Detect which cell encompasses the target text, then output its (X, Y) center coordinate. 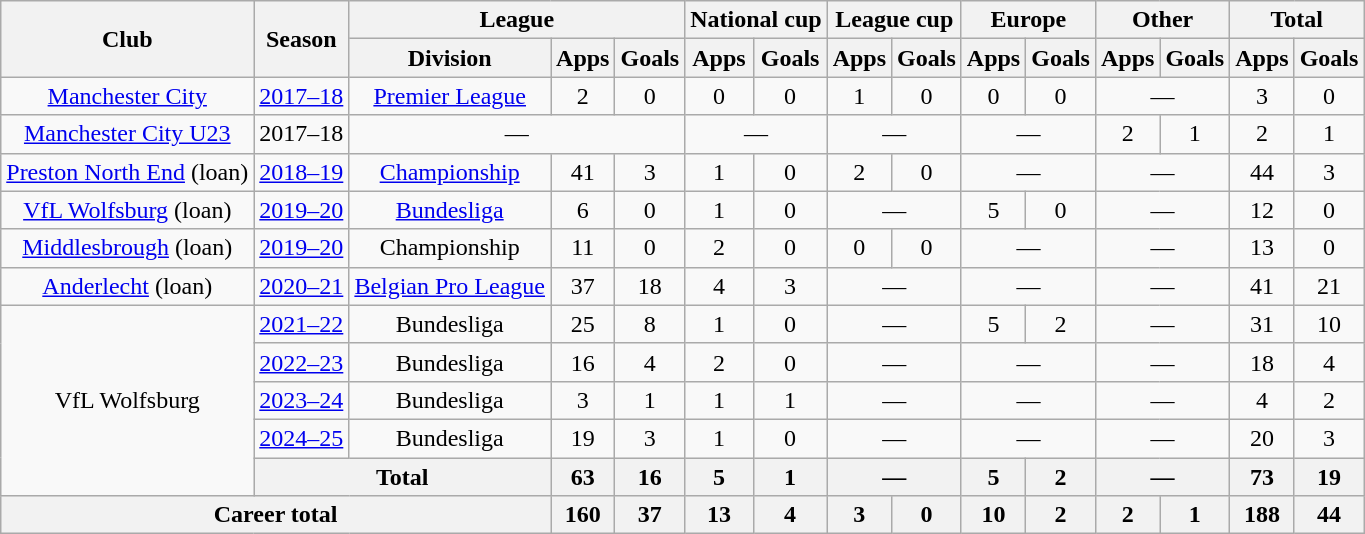
20 (1262, 438)
Other (1162, 20)
Middlesbrough (loan) (128, 248)
VfL Wolfsburg (loan) (128, 210)
Anderlecht (loan) (128, 286)
Division (450, 58)
21 (1329, 286)
League cup (894, 20)
Season (302, 39)
Belgian Pro League (450, 286)
2018–19 (302, 172)
Preston North End (loan) (128, 172)
League (517, 20)
8 (650, 324)
2023–24 (302, 400)
160 (583, 515)
12 (1262, 210)
2020–21 (302, 286)
Premier League (450, 96)
Manchester City (128, 96)
188 (1262, 515)
Club (128, 39)
2024–25 (302, 438)
2021–22 (302, 324)
11 (583, 248)
VfL Wolfsburg (128, 400)
25 (583, 324)
Europe (1028, 20)
6 (583, 210)
63 (583, 477)
73 (1262, 477)
Manchester City U23 (128, 134)
National cup (756, 20)
2022–23 (302, 362)
Career total (276, 515)
31 (1262, 324)
